Extract the [x, y] coordinate from the center of the cell holding the provided text.  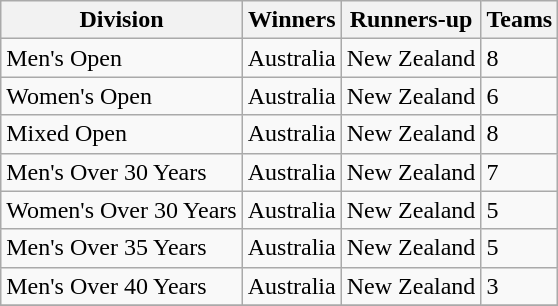
Women's Open [122, 96]
6 [520, 96]
Men's Over 30 Years [122, 172]
Men's Over 35 Years [122, 248]
7 [520, 172]
Women's Over 30 Years [122, 210]
Men's Over 40 Years [122, 286]
Men's Open [122, 58]
3 [520, 286]
Division [122, 20]
Winners [292, 20]
Runners-up [411, 20]
Mixed Open [122, 134]
Teams [520, 20]
